Return [x, y] of the center of cell containing provided text 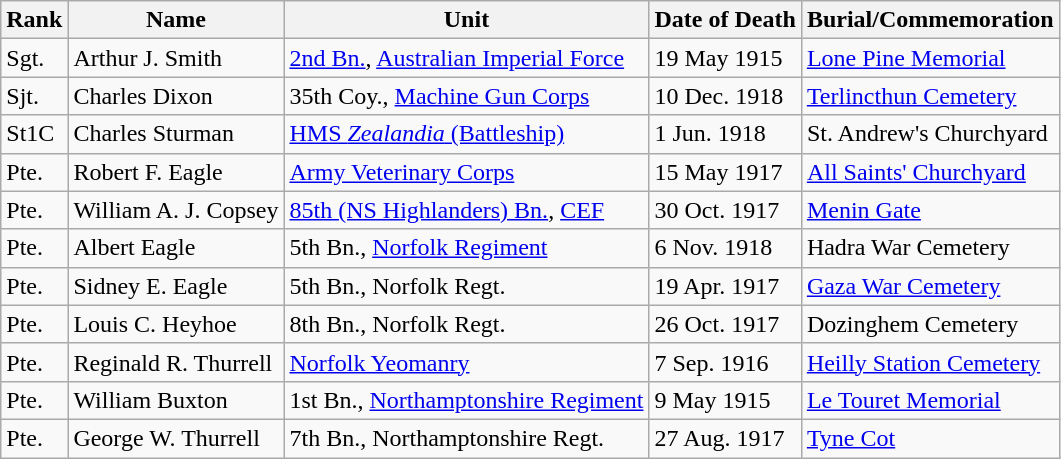
All Saints' Churchyard [930, 172]
Heilly Station Cemetery [930, 362]
Unit [466, 20]
9 May 1915 [725, 400]
HMS Zealandia (Battleship) [466, 134]
7 Sep. 1916 [725, 362]
Gaza War Cemetery [930, 286]
Army Veterinary Corps [466, 172]
Hadra War Cemetery [930, 248]
Le Touret Memorial [930, 400]
Robert F. Eagle [176, 172]
Arthur J. Smith [176, 58]
5th Bn., Norfolk Regiment [466, 248]
Tyne Cot [930, 438]
Reginald R. Thurrell [176, 362]
35th Coy., Machine Gun Corps [466, 96]
William Buxton [176, 400]
Lone Pine Memorial [930, 58]
6 Nov. 1918 [725, 248]
19 May 1915 [725, 58]
Date of Death [725, 20]
Louis C. Heyhoe [176, 324]
St. Andrew's Churchyard [930, 134]
Charles Dixon [176, 96]
Terlincthun Cemetery [930, 96]
Albert Eagle [176, 248]
Name [176, 20]
George W. Thurrell [176, 438]
Sgt. [34, 58]
19 Apr. 1917 [725, 286]
85th (NS Highlanders) Bn., CEF [466, 210]
Burial/Commemoration [930, 20]
William A. J. Copsey [176, 210]
10 Dec. 1918 [725, 96]
Menin Gate [930, 210]
5th Bn., Norfolk Regt. [466, 286]
7th Bn., Northamptonshire Regt. [466, 438]
Dozinghem Cemetery [930, 324]
Sidney E. Eagle [176, 286]
15 May 1917 [725, 172]
26 Oct. 1917 [725, 324]
Norfolk Yeomanry [466, 362]
1st Bn., Northamptonshire Regiment [466, 400]
Rank [34, 20]
Sjt. [34, 96]
2nd Bn., Australian Imperial Force [466, 58]
St1C [34, 134]
1 Jun. 1918 [725, 134]
30 Oct. 1917 [725, 210]
27 Aug. 1917 [725, 438]
8th Bn., Norfolk Regt. [466, 324]
Charles Sturman [176, 134]
